Extract the [x, y] coordinate from the center of the cell holding the provided text.  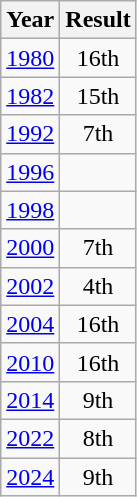
1980 [30, 58]
2014 [30, 400]
2002 [30, 286]
2024 [30, 477]
1996 [30, 172]
1998 [30, 210]
Year [30, 20]
2010 [30, 362]
15th [98, 96]
2022 [30, 438]
1992 [30, 134]
Result [98, 20]
4th [98, 286]
1982 [30, 96]
2004 [30, 324]
8th [98, 438]
2000 [30, 248]
